Return [x, y] of the center of cell containing provided text 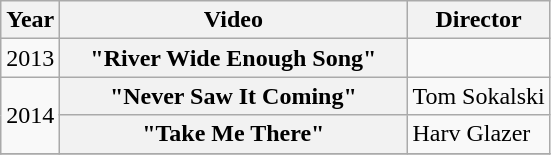
Video [234, 20]
"Take Me There" [234, 134]
2013 [30, 58]
2014 [30, 115]
Year [30, 20]
Harv Glazer [478, 134]
"River Wide Enough Song" [234, 58]
"Never Saw It Coming" [234, 96]
Director [478, 20]
Tom Sokalski [478, 96]
